Search for the cell housing the specified text and yield its [x, y] center coordinate. 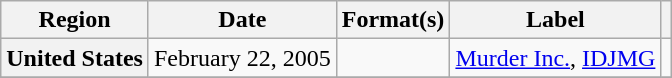
Date [242, 20]
Murder Inc., IDJMG [556, 58]
United States [75, 58]
Region [75, 20]
Label [556, 20]
February 22, 2005 [242, 58]
Format(s) [393, 20]
